From the cell containing the given text, extract its center point as [X, Y] coordinate. 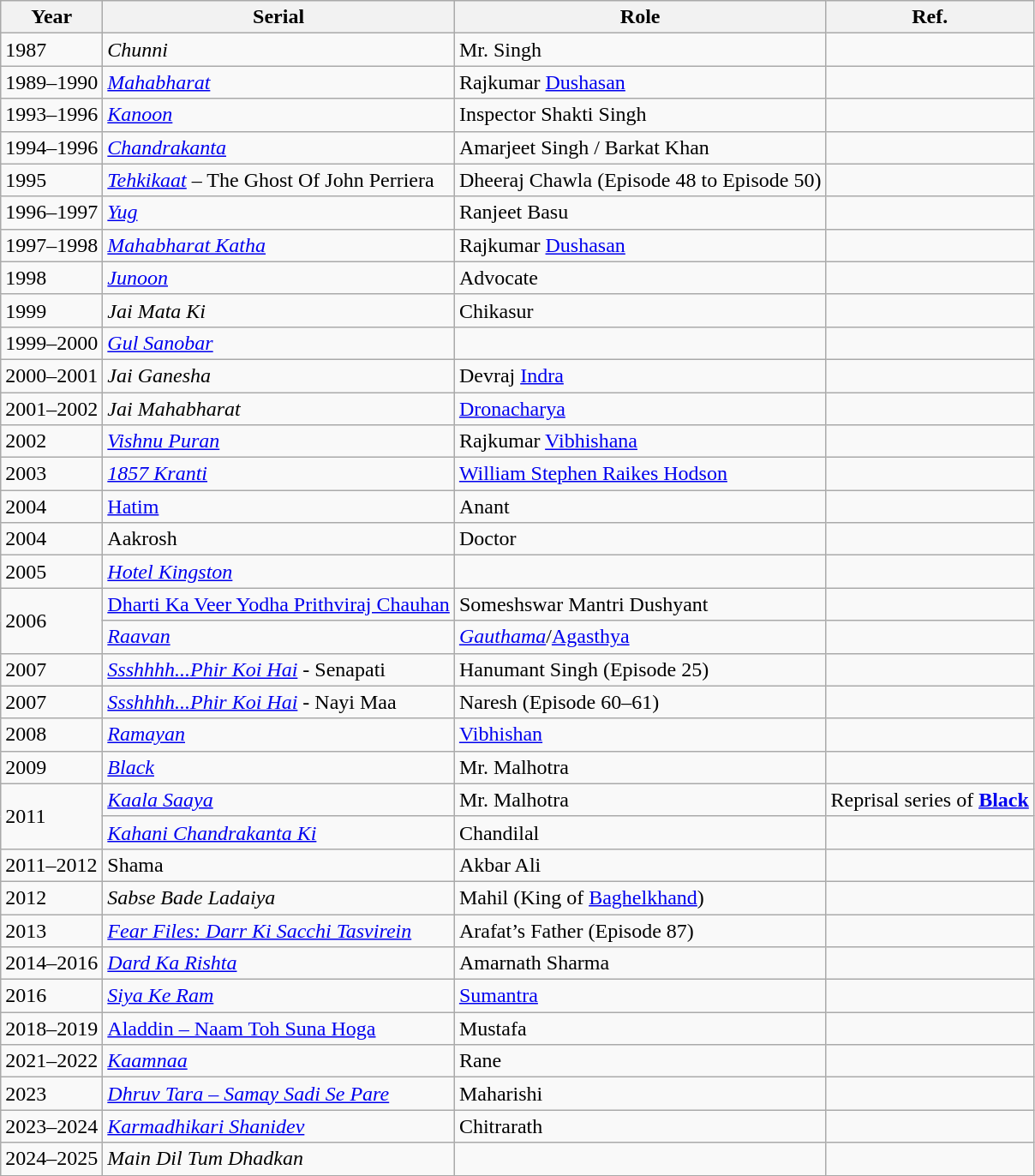
Arafat’s Father (Episode 87) [640, 930]
Ref. [930, 17]
Chitrarath [640, 1126]
2012 [51, 897]
Mahabharat [279, 82]
Sumantra [640, 996]
2002 [51, 441]
2021–2022 [51, 1061]
2001–2002 [51, 409]
Devraj Indra [640, 375]
Chandrakanta [279, 147]
Junoon [279, 278]
Doctor [640, 539]
Role [640, 17]
1993–1996 [51, 115]
2006 [51, 621]
Dheeraj Chawla (Episode 48 to Episode 50) [640, 180]
1996–1997 [51, 213]
Ranjeet Basu [640, 213]
Ssshhhh...Phir Koi Hai - Senapati [279, 669]
Naresh (Episode 60–61) [640, 702]
Kaala Saaya [279, 800]
Serial [279, 17]
2009 [51, 767]
Hatim [279, 507]
Tehkikaat – The Ghost Of John Perriera [279, 180]
William Stephen Raikes Hodson [640, 474]
1994–1996 [51, 147]
Reprisal series of Black [930, 800]
Jai Mata Ki [279, 310]
Amarjeet Singh / Barkat Khan [640, 147]
2013 [51, 930]
Karmadhikari Shanidev [279, 1126]
Anant [640, 507]
Ramayan [279, 735]
Chandilal [640, 832]
Dhruv Tara – Samay Sadi Se Pare [279, 1094]
2023–2024 [51, 1126]
Mahil (King of Baghelkhand) [640, 897]
Hotel Kingston [279, 572]
Gul Sanobar [279, 343]
1989–1990 [51, 82]
Chikasur [640, 310]
Mahabharat Katha [279, 245]
Siya Ke Ram [279, 996]
Ssshhhh...Phir Koi Hai - Nayi Maa [279, 702]
Rajkumar Vibhishana [640, 441]
Amarnath Sharma [640, 963]
Aakrosh [279, 539]
2000–2001 [51, 375]
2008 [51, 735]
Kaamnaa [279, 1061]
Shama [279, 865]
Main Dil Tum Dhadkan [279, 1159]
Year [51, 17]
Kanoon [279, 115]
Dard Ka Rishta [279, 963]
1995 [51, 180]
Akbar Ali [640, 865]
Mr. Singh [640, 50]
Vibhishan [640, 735]
1987 [51, 50]
Inspector Shakti Singh [640, 115]
Chunni [279, 50]
1999–2000 [51, 343]
2014–2016 [51, 963]
Kahani Chandrakanta Ki [279, 832]
2011–2012 [51, 865]
Rane [640, 1061]
Jai Mahabharat [279, 409]
Jai Ganesha [279, 375]
Maharishi [640, 1094]
2023 [51, 1094]
Black [279, 767]
2003 [51, 474]
2016 [51, 996]
Vishnu Puran [279, 441]
1857 Kranti [279, 474]
Dronacharya [640, 409]
Sabse Bade Ladaiya [279, 897]
Yug [279, 213]
2018–2019 [51, 1029]
2011 [51, 816]
Advocate [640, 278]
Hanumant Singh (Episode 25) [640, 669]
Fear Files: Darr Ki Sacchi Tasvirein [279, 930]
Aladdin – Naam Toh Suna Hoga [279, 1029]
Mustafa [640, 1029]
Someshswar Mantri Dushyant [640, 604]
1998 [51, 278]
Raavan [279, 637]
Gauthama/Agasthya [640, 637]
2024–2025 [51, 1159]
2005 [51, 572]
1999 [51, 310]
Dharti Ka Veer Yodha Prithviraj Chauhan [279, 604]
1997–1998 [51, 245]
